Extract the (x, y) coordinate from the center of the cell holding the provided text.  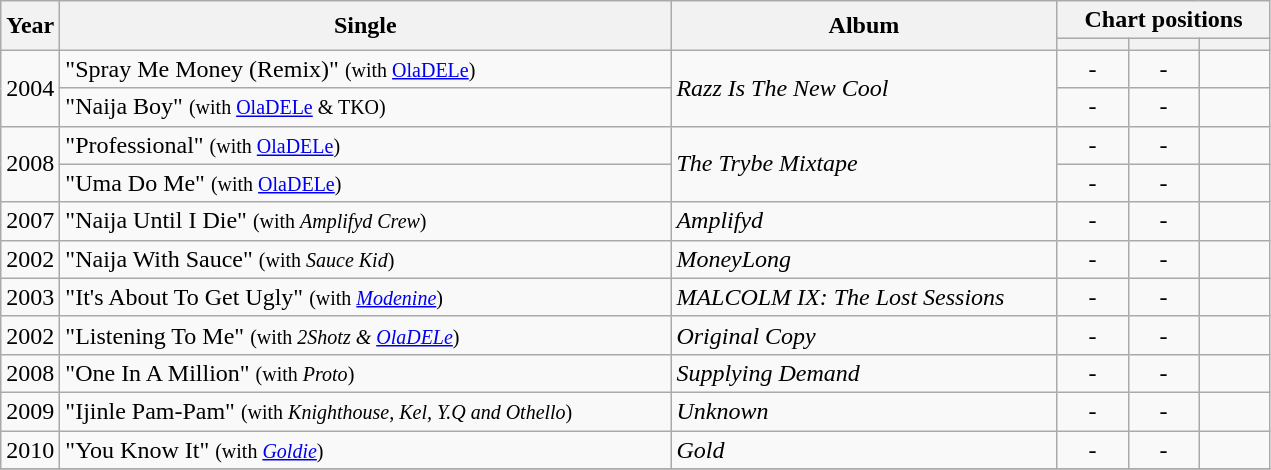
2007 (30, 221)
"One In A Million" (with Proto) (366, 373)
2003 (30, 297)
The Trybe Mixtape (864, 164)
"Listening To Me" (with 2Shotz & OlaDELe) (366, 335)
Gold (864, 449)
"Uma Do Me" (with OlaDELe) (366, 183)
Original Copy (864, 335)
"Naija Until I Die" (with Amplifyd Crew) (366, 221)
"Ijinle Pam-Pam" (with Knighthouse, Kel, Y.Q and Othello) (366, 411)
"Professional" (with OlaDELe) (366, 145)
Album (864, 26)
Unknown (864, 411)
"It's About To Get Ugly" (with Modenine) (366, 297)
"Naija With Sauce" (with Sauce Kid) (366, 259)
Single (366, 26)
"Spray Me Money (Remix)" (with OlaDELe) (366, 69)
Amplifyd (864, 221)
Year (30, 26)
Chart positions (1164, 20)
Supplying Demand (864, 373)
2010 (30, 449)
Razz Is The New Cool (864, 88)
"You Know It" (with Goldie) (366, 449)
"Naija Boy" (with OlaDELe & TKO) (366, 107)
MoneyLong (864, 259)
MALCOLM IX: The Lost Sessions (864, 297)
2009 (30, 411)
2004 (30, 88)
